Scan for the cell matching the given text and deliver its [X, Y] coordinate at center. 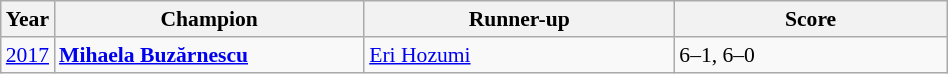
Mihaela Buzărnescu [209, 55]
6–1, 6–0 [810, 55]
Year [28, 19]
Eri Hozumi [519, 55]
Score [810, 19]
Champion [209, 19]
Runner-up [519, 19]
2017 [28, 55]
